Search for the cell housing the specified text and yield its [x, y] center coordinate. 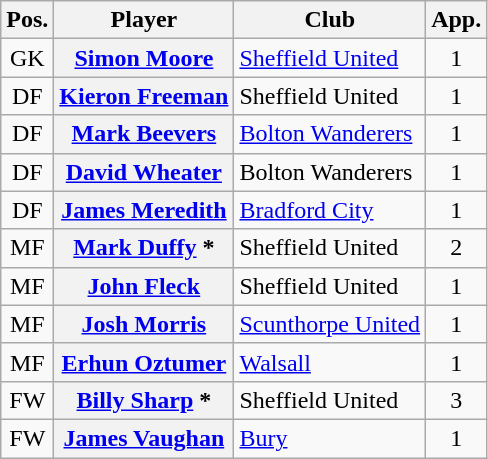
James Meredith [144, 210]
Kieron Freeman [144, 96]
3 [456, 400]
Bradford City [330, 210]
David Wheater [144, 172]
Player [144, 20]
Simon Moore [144, 58]
App. [456, 20]
Mark Beevers [144, 134]
Josh Morris [144, 324]
John Fleck [144, 286]
Mark Duffy * [144, 248]
Bury [330, 438]
Scunthorpe United [330, 324]
James Vaughan [144, 438]
Billy Sharp * [144, 400]
Erhun Oztumer [144, 362]
Walsall [330, 362]
Club [330, 20]
2 [456, 248]
Pos. [28, 20]
GK [28, 58]
